Pinpoint the cell where the given text exists, returning its [x, y] midpoint coordinate. 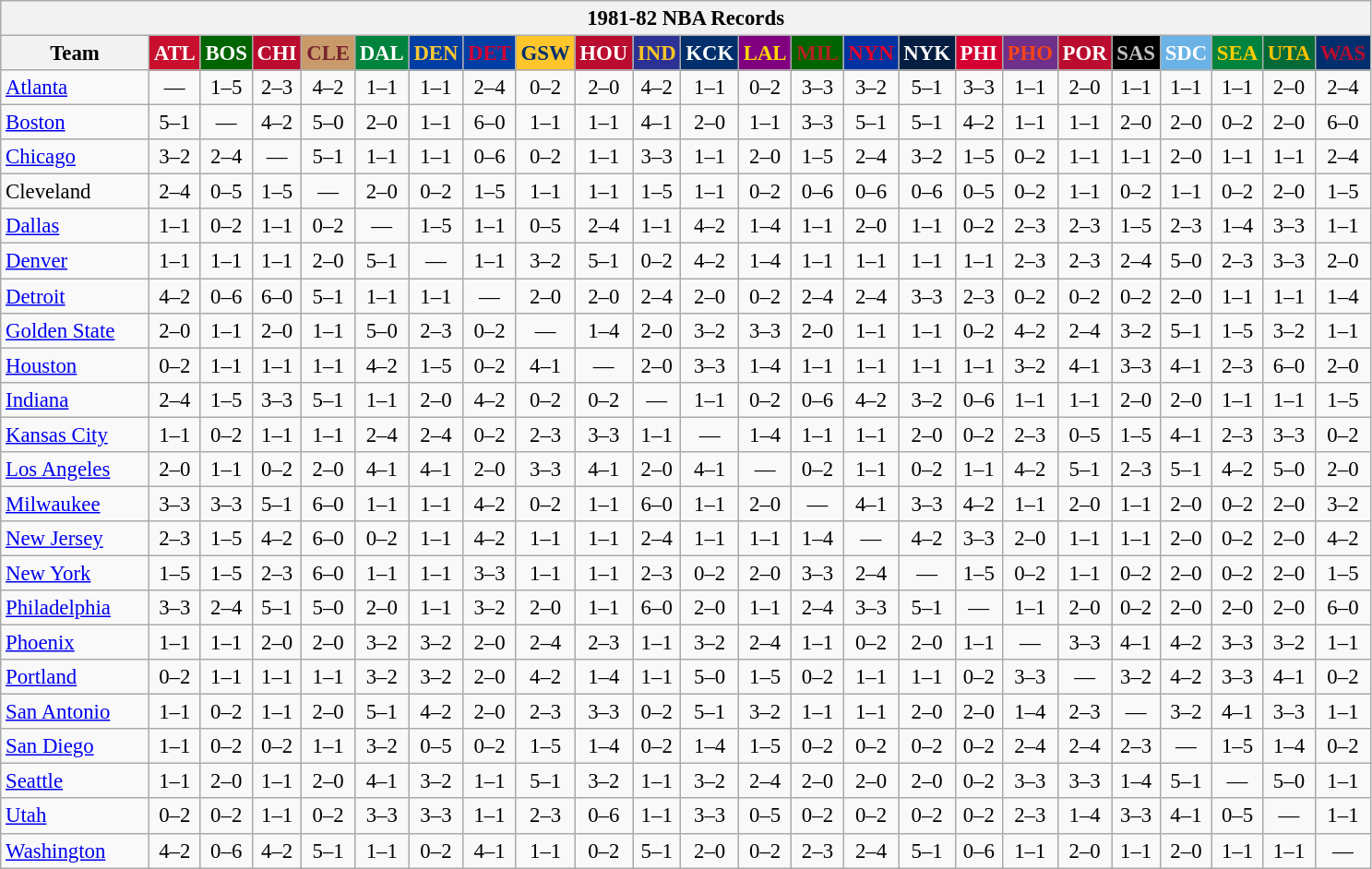
CHI [277, 54]
WAS [1342, 54]
HOU [603, 54]
Portland [76, 677]
SEA [1238, 54]
Milwaukee [76, 504]
NYN [871, 54]
Detroit [76, 296]
Atlanta [76, 88]
MIL [817, 54]
Phoenix [76, 643]
Houston [76, 365]
Seattle [76, 781]
CLE [328, 54]
Philadelphia [76, 608]
PHI [978, 54]
UTA [1288, 54]
Indiana [76, 399]
PHO [1030, 54]
Golden State [76, 330]
New York [76, 573]
POR [1085, 54]
San Diego [76, 746]
SDC [1186, 54]
SAS [1136, 54]
New Jersey [76, 539]
Chicago [76, 157]
Kansas City [76, 434]
Los Angeles [76, 470]
Cleveland [76, 192]
DET [489, 54]
Utah [76, 816]
NYK [926, 54]
ATL [174, 54]
KCK [710, 54]
DAL [382, 54]
Team [76, 54]
Boston [76, 123]
1981-82 NBA Records [686, 18]
San Antonio [76, 712]
Washington [76, 851]
IND [657, 54]
GSW [545, 54]
Denver [76, 261]
LAL [764, 54]
BOS [226, 54]
Dallas [76, 226]
DEN [435, 54]
